Capture the cell that displays the provided text and extract its (X, Y) central coordinate. 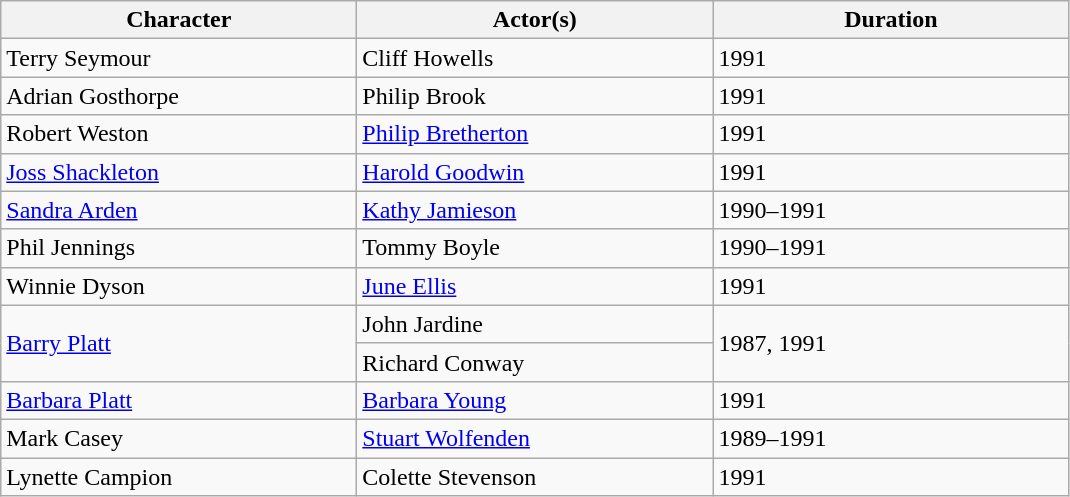
Stuart Wolfenden (535, 438)
Phil Jennings (179, 248)
Tommy Boyle (535, 248)
Character (179, 20)
Winnie Dyson (179, 286)
Barbara Platt (179, 400)
Kathy Jamieson (535, 210)
Colette Stevenson (535, 477)
1989–1991 (891, 438)
Lynette Campion (179, 477)
Joss Shackleton (179, 172)
Barry Platt (179, 343)
Richard Conway (535, 362)
Duration (891, 20)
Philip Brook (535, 96)
1987, 1991 (891, 343)
Cliff Howells (535, 58)
Adrian Gosthorpe (179, 96)
Robert Weston (179, 134)
Barbara Young (535, 400)
June Ellis (535, 286)
Terry Seymour (179, 58)
Actor(s) (535, 20)
Mark Casey (179, 438)
Sandra Arden (179, 210)
John Jardine (535, 324)
Philip Bretherton (535, 134)
Harold Goodwin (535, 172)
